Detect which cell encompasses the target text, then output its (x, y) center coordinate. 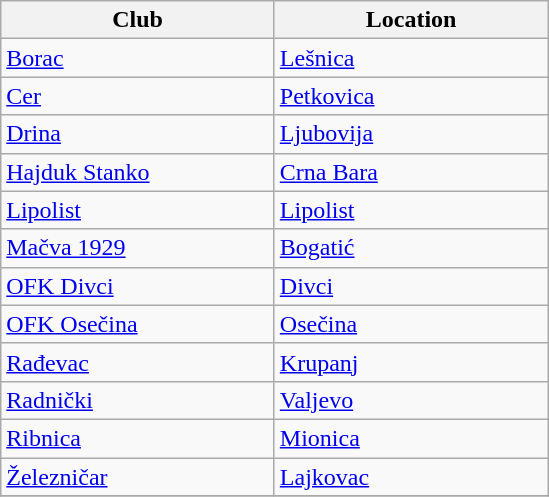
Petkovica (411, 96)
Radnički (138, 400)
Krupanj (411, 362)
Mionica (411, 438)
Borac (138, 58)
Valjevo (411, 400)
Osečina (411, 324)
Rađevac (138, 362)
Ljubovija (411, 134)
Club (138, 20)
Mačva 1929 (138, 248)
Lešnica (411, 58)
Divci (411, 286)
Lajkovac (411, 477)
Bogatić (411, 248)
Crna Bara (411, 172)
Location (411, 20)
OFK Divci (138, 286)
Cer (138, 96)
Drina (138, 134)
OFK Osečina (138, 324)
Hajduk Stanko (138, 172)
Železničar (138, 477)
Ribnica (138, 438)
